Identify which cell holds the provided text, then report its (X, Y) central coordinate. 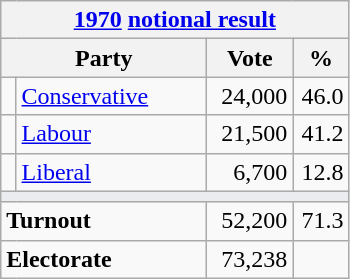
46.0 (321, 96)
Labour (112, 134)
41.2 (321, 134)
Party (104, 58)
71.3 (321, 221)
1970 notional result (175, 20)
52,200 (250, 221)
6,700 (250, 172)
73,238 (250, 259)
24,000 (250, 96)
Liberal (112, 172)
12.8 (321, 172)
Turnout (104, 221)
Conservative (112, 96)
% (321, 58)
Electorate (104, 259)
Vote (250, 58)
21,500 (250, 134)
